Return (x, y) of the center of cell containing provided text 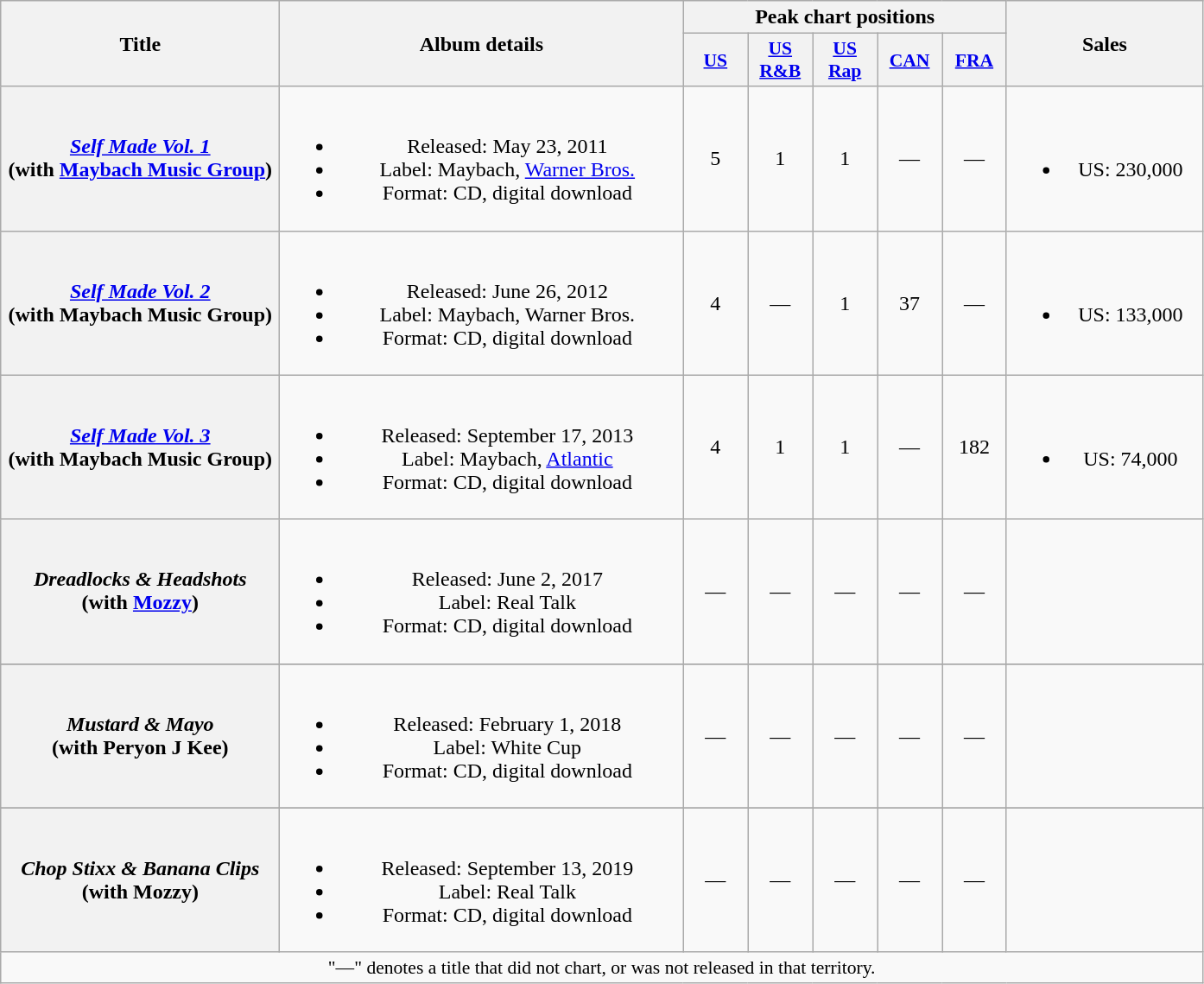
Self Made Vol. 2 (with Maybach Music Group) (140, 302)
37 (910, 302)
US: 133,000 (1104, 302)
Dreadlocks & Headshots (with Mozzy) (140, 591)
Released: June 2, 2017Label: Real TalkFormat: CD, digital download (482, 591)
CAN (910, 60)
FRA (974, 60)
Self Made Vol. 1 (with Maybach Music Group) (140, 159)
182 (974, 448)
Released: September 13, 2019Label: Real TalkFormat: CD, digital download (482, 879)
Mustard & Mayo (with Peryon J Kee) (140, 736)
"—" denotes a title that did not chart, or was not released in that territory. (602, 968)
Self Made Vol. 3 (with Maybach Music Group) (140, 448)
Album details (482, 43)
Title (140, 43)
US (715, 60)
Released: September 17, 2013Label: Maybach, AtlanticFormat: CD, digital download (482, 448)
Peak chart positions (845, 17)
US Rap (845, 60)
Released: June 26, 2012Label: Maybach, Warner Bros.Format: CD, digital download (482, 302)
Chop Stixx & Banana Clips (with Mozzy) (140, 879)
Released: February 1, 2018Label: White CupFormat: CD, digital download (482, 736)
US: 230,000 (1104, 159)
US: 74,000 (1104, 448)
Sales (1104, 43)
Released: May 23, 2011Label: Maybach, Warner Bros.Format: CD, digital download (482, 159)
5 (715, 159)
US R&B (781, 60)
